Pinpoint the cell where the given text exists, returning its [x, y] midpoint coordinate. 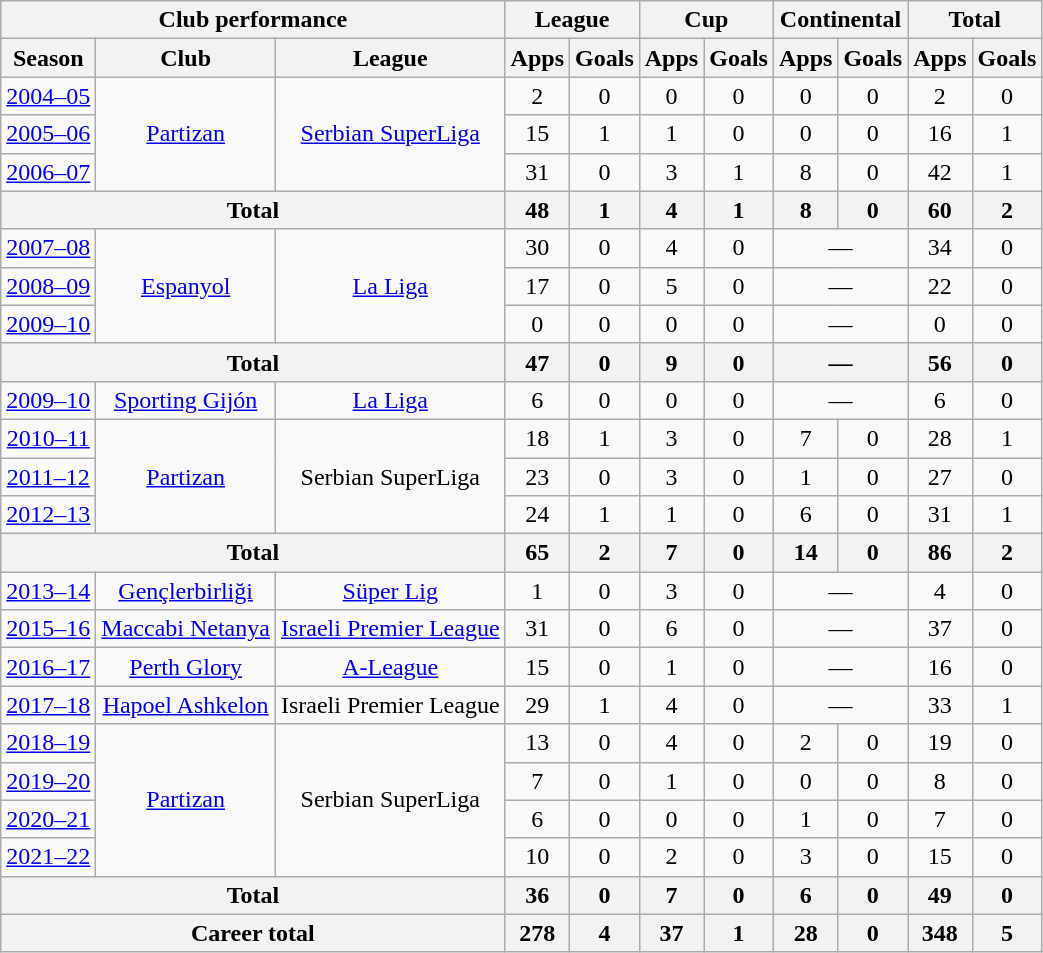
27 [940, 477]
29 [537, 705]
42 [940, 172]
2006–07 [48, 172]
36 [537, 895]
A-League [390, 667]
2020–21 [48, 819]
2013–14 [48, 591]
Continental [840, 20]
2005–06 [48, 134]
18 [537, 438]
Maccabi Netanya [186, 629]
2008–09 [48, 286]
Perth Glory [186, 667]
65 [537, 553]
Career total [253, 933]
Cup [706, 20]
86 [940, 553]
30 [537, 248]
14 [805, 553]
–– [840, 591]
2019–20 [48, 781]
47 [537, 362]
348 [940, 933]
56 [940, 362]
2021–22 [48, 857]
Club performance [253, 20]
10 [537, 857]
2015–16 [48, 629]
Club [186, 58]
19 [940, 743]
33 [940, 705]
48 [537, 210]
13 [537, 743]
Hapoel Ashkelon [186, 705]
2016–17 [48, 667]
Süper Lig [390, 591]
2007–08 [48, 248]
23 [537, 477]
Season [48, 58]
24 [537, 515]
60 [940, 210]
17 [537, 286]
2017–18 [48, 705]
22 [940, 286]
34 [940, 248]
2010–11 [48, 438]
2018–19 [48, 743]
Espanyol [186, 286]
49 [940, 895]
Gençlerbirliği [186, 591]
Sporting Gijón [186, 400]
9 [671, 362]
2012–13 [48, 515]
2011–12 [48, 477]
278 [537, 933]
2004–05 [48, 96]
